Find where the given text appears and provide that cell's center as [X, Y] coordinate. 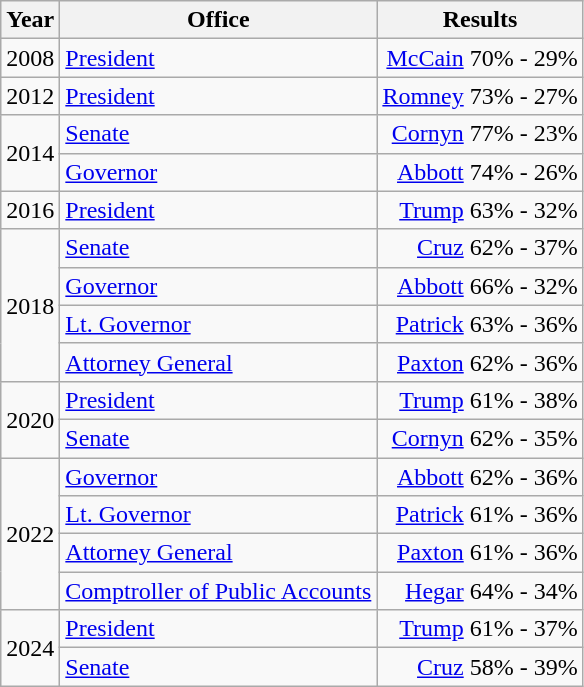
2020 [30, 419]
2008 [30, 58]
Cruz 62% - 37% [480, 248]
Hegar 64% - 34% [480, 591]
Year [30, 20]
Patrick 63% - 36% [480, 324]
Paxton 61% - 36% [480, 553]
Trump 61% - 37% [480, 629]
Results [480, 20]
2024 [30, 648]
Cornyn 77% - 23% [480, 134]
2018 [30, 305]
McCain 70% - 29% [480, 58]
Patrick 61% - 36% [480, 515]
Trump 63% - 32% [480, 210]
Romney 73% - 27% [480, 96]
Trump 61% - 38% [480, 400]
Abbott 62% - 36% [480, 477]
Abbott 74% - 26% [480, 172]
Paxton 62% - 36% [480, 362]
Cruz 58% - 39% [480, 667]
Cornyn 62% - 35% [480, 438]
Abbott 66% - 32% [480, 286]
2014 [30, 153]
Office [218, 20]
2016 [30, 210]
2022 [30, 534]
2012 [30, 96]
Comptroller of Public Accounts [218, 591]
